Determine the [x, y] coordinate at the center of the cell enclosing the given text.  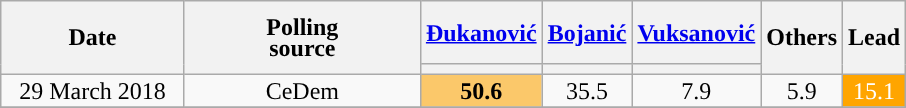
Bojanić [587, 32]
50.6 [481, 91]
Others [802, 38]
Đukanović [481, 32]
7.9 [696, 91]
Vuksanović [696, 32]
Lead [874, 38]
29 March 2018 [93, 91]
35.5 [587, 91]
5.9 [802, 91]
Date [93, 38]
Pollingsource [302, 38]
CeDem [302, 91]
15.1 [874, 91]
